Extract the [x, y] coordinate from the center of the cell holding the provided text.  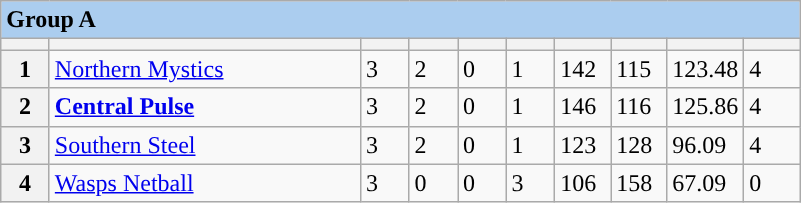
123.48 [706, 69]
116 [639, 107]
Southern Steel [204, 145]
125.86 [706, 107]
Wasps Netball [204, 183]
146 [583, 107]
Northern Mystics [204, 69]
96.09 [706, 145]
123 [583, 145]
158 [639, 183]
Central Pulse [204, 107]
128 [639, 145]
67.09 [706, 183]
106 [583, 183]
142 [583, 69]
115 [639, 69]
Group A [400, 20]
